Capture the cell that displays the provided text and extract its [X, Y] central coordinate. 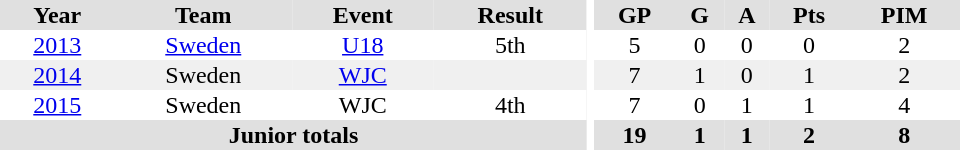
5th [511, 45]
U18 [363, 45]
PIM [904, 15]
Result [511, 15]
A [747, 15]
4th [511, 105]
2014 [58, 75]
8 [904, 135]
5 [635, 45]
2013 [58, 45]
Pts [810, 15]
19 [635, 135]
Year [58, 15]
2015 [58, 105]
Junior totals [294, 135]
G [700, 15]
GP [635, 15]
4 [904, 105]
Event [363, 15]
Team [204, 15]
